Scan for the cell matching the given text and deliver its [x, y] coordinate at center. 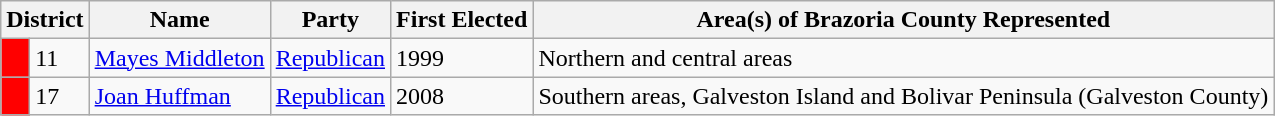
17 [60, 96]
Area(s) of Brazoria County Represented [904, 20]
Name [180, 20]
Party [330, 20]
Northern and central areas [904, 58]
1999 [462, 58]
Joan Huffman [180, 96]
Mayes Middleton [180, 58]
First Elected [462, 20]
2008 [462, 96]
District [45, 20]
11 [60, 58]
Southern areas, Galveston Island and Bolivar Peninsula (Galveston County) [904, 96]
